Determine the [X, Y] coordinate at the center of the cell enclosing the given text.  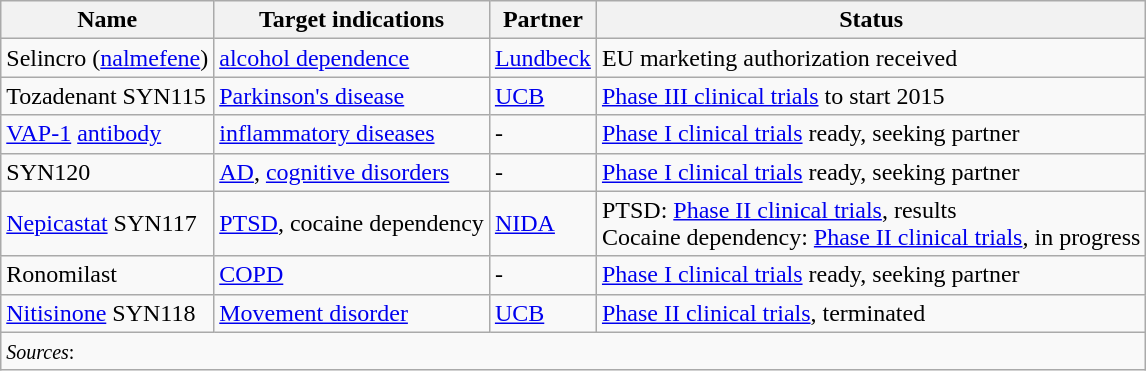
SYN120 [108, 172]
Ronomilast [108, 275]
Nepicastat SYN117 [108, 224]
inflammatory diseases [352, 134]
Partner [542, 20]
alcohol dependence [352, 58]
PTSD: Phase II clinical trials, results Cocaine dependency: Phase II clinical trials, in progress [871, 224]
Phase II clinical trials, terminated [871, 313]
Phase III clinical trials to start 2015 [871, 96]
Lundbeck [542, 58]
PTSD, cocaine dependency [352, 224]
VAP-1 antibody [108, 134]
Name [108, 20]
EU marketing authorization received [871, 58]
Selincro (nalmefene) [108, 58]
NIDA [542, 224]
Sources: [574, 351]
Status [871, 20]
COPD [352, 275]
Movement disorder [352, 313]
Tozadenant SYN115 [108, 96]
Target indications [352, 20]
Nitisinone SYN118 [108, 313]
Parkinson's disease [352, 96]
AD, cognitive disorders [352, 172]
